Search for the cell housing the specified text and yield its [X, Y] center coordinate. 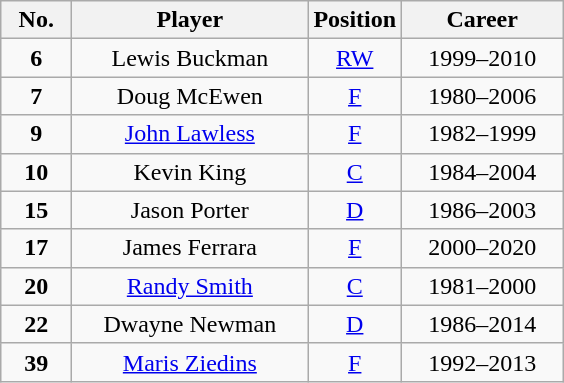
Lewis Buckman [190, 58]
Maris Ziedins [190, 362]
1992–2013 [482, 362]
Doug McEwen [190, 96]
20 [36, 286]
Dwayne Newman [190, 324]
10 [36, 172]
No. [36, 20]
1982–1999 [482, 134]
17 [36, 248]
1981–2000 [482, 286]
Kevin King [190, 172]
1986–2003 [482, 210]
John Lawless [190, 134]
Jason Porter [190, 210]
Player [190, 20]
1984–2004 [482, 172]
Randy Smith [190, 286]
6 [36, 58]
1999–2010 [482, 58]
Position [355, 20]
39 [36, 362]
9 [36, 134]
15 [36, 210]
7 [36, 96]
2000–2020 [482, 248]
1980–2006 [482, 96]
Career [482, 20]
1986–2014 [482, 324]
22 [36, 324]
James Ferrara [190, 248]
RW [355, 58]
